Pinpoint the cell where the given text exists, returning its (X, Y) midpoint coordinate. 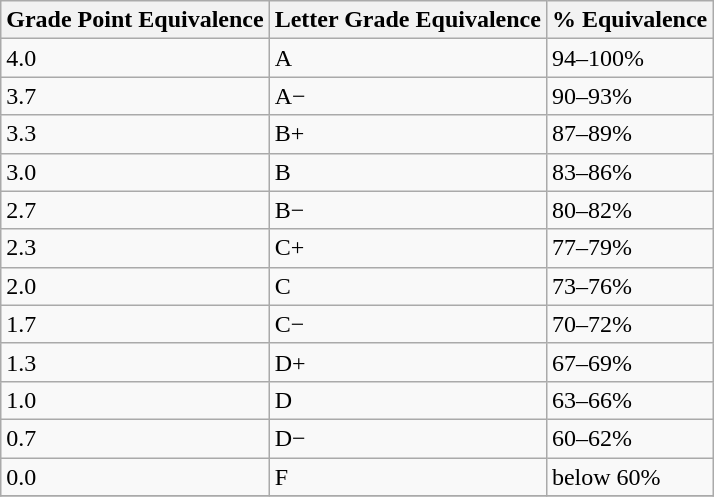
2.3 (135, 248)
A− (408, 96)
90–93% (629, 96)
Letter Grade Equivalence (408, 20)
87–89% (629, 134)
A (408, 58)
F (408, 477)
3.0 (135, 172)
94–100% (629, 58)
D (408, 400)
C− (408, 324)
D+ (408, 362)
B− (408, 210)
63–66% (629, 400)
70–72% (629, 324)
1.7 (135, 324)
2.7 (135, 210)
60–62% (629, 438)
4.0 (135, 58)
73–76% (629, 286)
77–79% (629, 248)
83–86% (629, 172)
0.7 (135, 438)
C (408, 286)
2.0 (135, 286)
B (408, 172)
B+ (408, 134)
67–69% (629, 362)
% Equivalence (629, 20)
D− (408, 438)
Grade Point Equivalence (135, 20)
below 60% (629, 477)
3.3 (135, 134)
80–82% (629, 210)
1.0 (135, 400)
3.7 (135, 96)
0.0 (135, 477)
1.3 (135, 362)
C+ (408, 248)
